For the text-containing cell, return its midpoint in (X, Y) coordinate format. 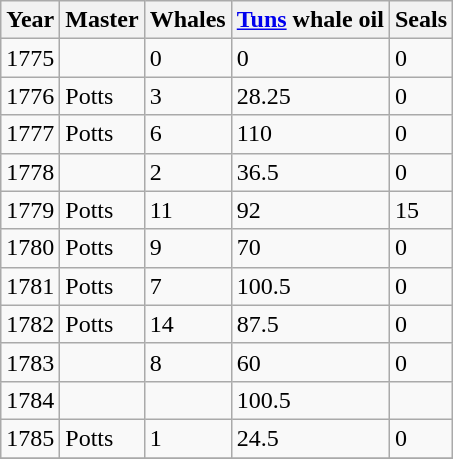
6 (188, 134)
8 (188, 362)
87.5 (310, 324)
3 (188, 96)
92 (310, 210)
1780 (30, 248)
Seals (420, 20)
Whales (188, 20)
1781 (30, 286)
14 (188, 324)
24.5 (310, 438)
1782 (30, 324)
1776 (30, 96)
Tuns whale oil (310, 20)
1783 (30, 362)
Master (102, 20)
1778 (30, 172)
36.5 (310, 172)
2 (188, 172)
110 (310, 134)
9 (188, 248)
1784 (30, 400)
1777 (30, 134)
11 (188, 210)
70 (310, 248)
Year (30, 20)
60 (310, 362)
28.25 (310, 96)
15 (420, 210)
1775 (30, 58)
1 (188, 438)
7 (188, 286)
1779 (30, 210)
1785 (30, 438)
